Determine the (X, Y) coordinate at the center of the cell enclosing the given text.  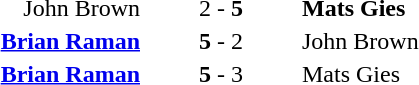
5 - 2 (220, 41)
